Identify which cell holds the provided text, then report its [x, y] central coordinate. 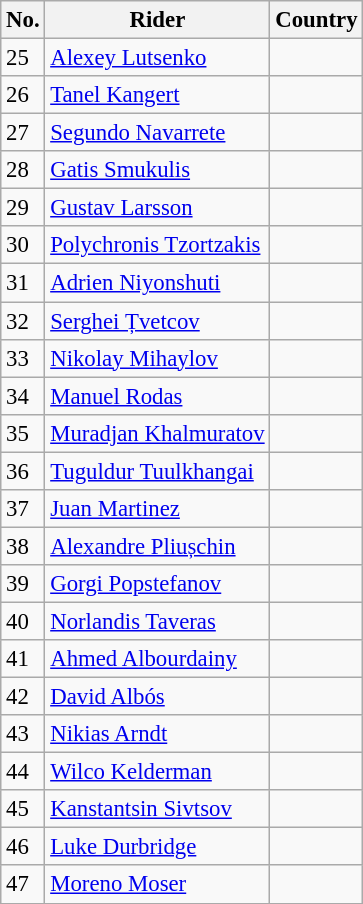
Muradjan Khalmuratov [158, 433]
40 [23, 621]
Wilco Kelderman [158, 772]
Polychronis Tzortzakis [158, 245]
David Albós [158, 697]
44 [23, 772]
Country [316, 20]
32 [23, 321]
Tanel Kangert [158, 95]
Alexandre Pliușchin [158, 546]
33 [23, 358]
Gorgi Popstefanov [158, 584]
46 [23, 847]
Gustav Larsson [158, 208]
28 [23, 170]
Manuel Rodas [158, 396]
45 [23, 809]
Nikolay Mihaylov [158, 358]
29 [23, 208]
42 [23, 697]
Juan Martinez [158, 509]
Rider [158, 20]
43 [23, 734]
Norlandis Taveras [158, 621]
Luke Durbridge [158, 847]
No. [23, 20]
47 [23, 885]
41 [23, 659]
39 [23, 584]
Alexey Lutsenko [158, 58]
Kanstantsin Sivtsov [158, 809]
25 [23, 58]
Tuguldur Tuulkhangai [158, 471]
38 [23, 546]
26 [23, 95]
37 [23, 509]
27 [23, 133]
Gatis Smukulis [158, 170]
36 [23, 471]
30 [23, 245]
35 [23, 433]
34 [23, 396]
Segundo Navarrete [158, 133]
Adrien Niyonshuti [158, 283]
Nikias Arndt [158, 734]
Ahmed Albourdainy [158, 659]
31 [23, 283]
Moreno Moser [158, 885]
Serghei Țvetcov [158, 321]
